Search for the cell housing the specified text and yield its (x, y) center coordinate. 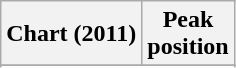
Peakposition (188, 34)
Chart (2011) (72, 34)
